Return the [x, y] coordinate for the center point of the cell that contains the specified text.  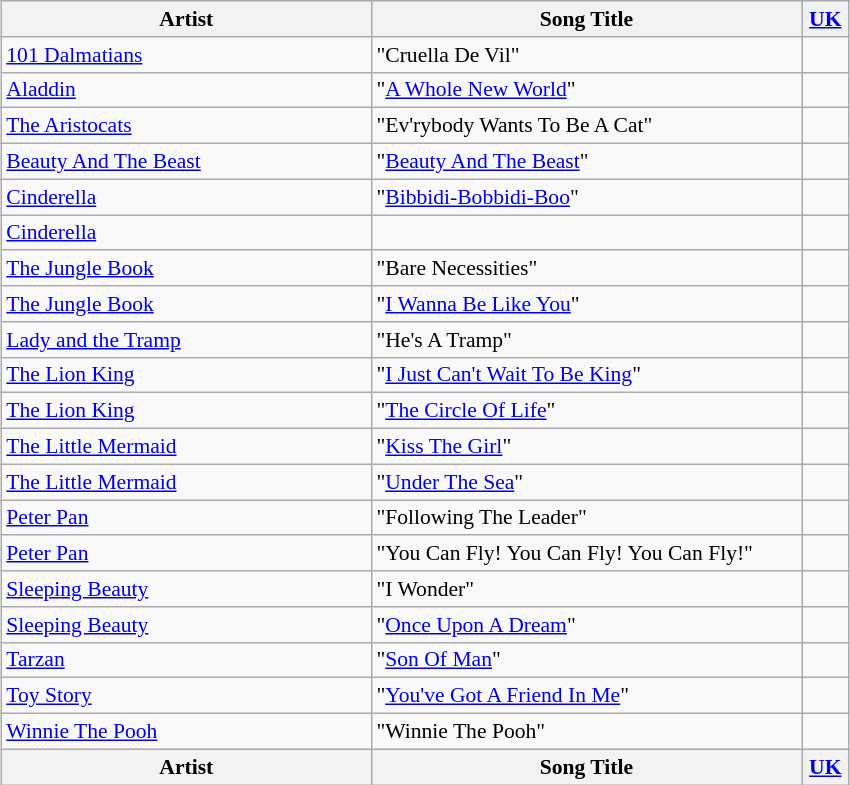
Aladdin [186, 90]
"Beauty And The Beast" [586, 161]
"You've Got A Friend In Me" [586, 696]
Winnie The Pooh [186, 731]
"Once Upon A Dream" [586, 624]
"Ev'rybody Wants To Be A Cat" [586, 126]
"I Wonder" [586, 589]
Lady and the Tramp [186, 339]
"You Can Fly! You Can Fly! You Can Fly!" [586, 553]
Tarzan [186, 660]
"I Wanna Be Like You" [586, 304]
"I Just Can't Wait To Be King" [586, 375]
"Following The Leader" [586, 518]
Beauty And The Beast [186, 161]
The Aristocats [186, 126]
Toy Story [186, 696]
"Kiss The Girl" [586, 446]
101 Dalmatians [186, 54]
"Cruella De Vil" [586, 54]
"Bibbidi-Bobbidi-Boo" [586, 197]
"Son Of Man" [586, 660]
"He's A Tramp" [586, 339]
"The Circle Of Life" [586, 411]
"Winnie The Pooh" [586, 731]
"Under The Sea" [586, 482]
"Bare Necessities" [586, 268]
"A Whole New World" [586, 90]
